Scan for the cell matching the given text and deliver its [X, Y] coordinate at center. 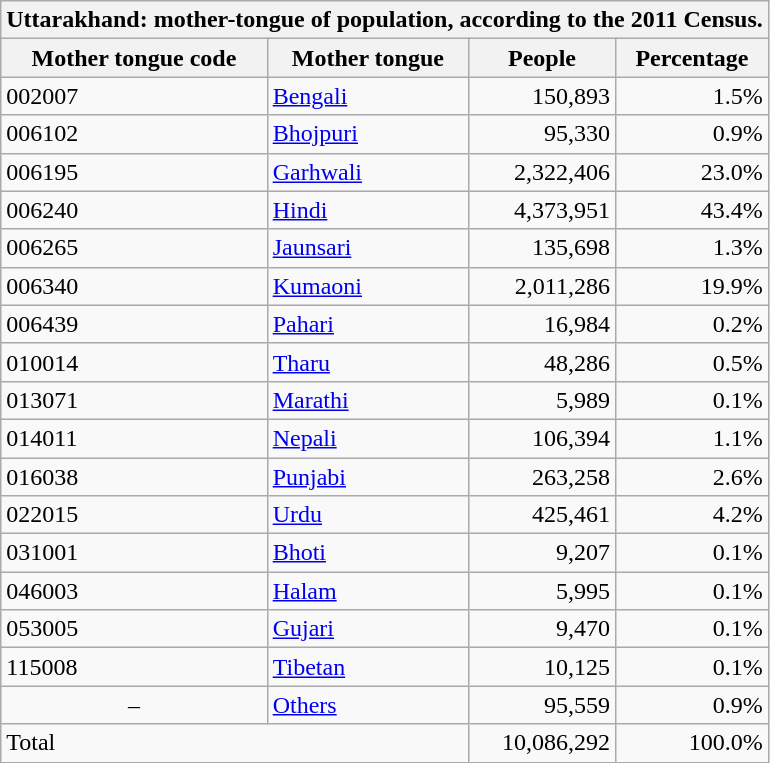
4,373,951 [542, 210]
046003 [134, 591]
– [134, 705]
48,286 [542, 362]
Bengali [368, 96]
23.0% [692, 172]
95,559 [542, 705]
Urdu [368, 515]
16,984 [542, 324]
People [542, 58]
006195 [134, 172]
Gujari [368, 629]
425,461 [542, 515]
Marathi [368, 400]
013071 [134, 400]
4.2% [692, 515]
053005 [134, 629]
Others [368, 705]
022015 [134, 515]
006439 [134, 324]
Hindi [368, 210]
135,698 [542, 248]
43.4% [692, 210]
2,322,406 [542, 172]
Mother tongue [368, 58]
031001 [134, 553]
5,989 [542, 400]
263,258 [542, 477]
Nepali [368, 438]
Pahari [368, 324]
115008 [134, 667]
2.6% [692, 477]
Punjabi [368, 477]
10,086,292 [542, 743]
Tharu [368, 362]
Total [235, 743]
Garhwali [368, 172]
002007 [134, 96]
006102 [134, 134]
1.3% [692, 248]
9,207 [542, 553]
Halam [368, 591]
Jaunsari [368, 248]
006340 [134, 286]
0.5% [692, 362]
Bhoti [368, 553]
014011 [134, 438]
Percentage [692, 58]
2,011,286 [542, 286]
Mother tongue code [134, 58]
Kumaoni [368, 286]
100.0% [692, 743]
19.9% [692, 286]
5,995 [542, 591]
95,330 [542, 134]
0.2% [692, 324]
9,470 [542, 629]
016038 [134, 477]
1.1% [692, 438]
006265 [134, 248]
010014 [134, 362]
006240 [134, 210]
106,394 [542, 438]
Tibetan [368, 667]
Uttarakhand: mother-tongue of population, according to the 2011 Census. [385, 20]
Bhojpuri [368, 134]
10,125 [542, 667]
1.5% [692, 96]
150,893 [542, 96]
